Capture the cell that displays the provided text and extract its (X, Y) central coordinate. 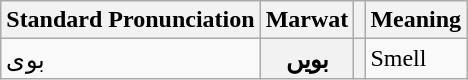
Meaning (416, 20)
Standard Pronunciation (130, 20)
Marwat (307, 20)
Smell (416, 59)
بویں (307, 59)
بوی (130, 59)
